Find where the given text appears and provide that cell's center as (X, Y) coordinate. 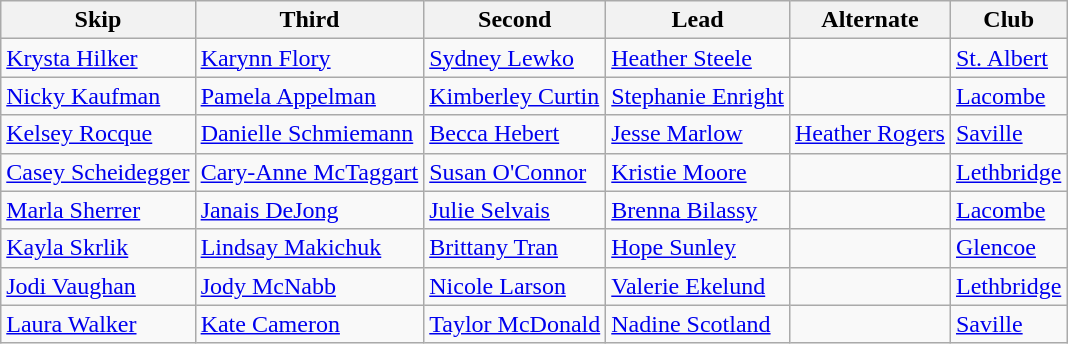
Second (515, 20)
Pamela Appelman (310, 96)
Kelsey Rocque (98, 134)
Brittany Tran (515, 248)
Lead (698, 20)
Susan O'Connor (515, 172)
Glencoe (1008, 248)
Becca Hebert (515, 134)
Sydney Lewko (515, 58)
Nicole Larson (515, 286)
Casey Scheidegger (98, 172)
Taylor McDonald (515, 324)
Jesse Marlow (698, 134)
Krysta Hilker (98, 58)
Laura Walker (98, 324)
Heather Rogers (870, 134)
Kate Cameron (310, 324)
Third (310, 20)
Cary-Anne McTaggart (310, 172)
Jodi Vaughan (98, 286)
Heather Steele (698, 58)
Janais DeJong (310, 210)
Jody McNabb (310, 286)
Danielle Schmiemann (310, 134)
Kayla Skrlik (98, 248)
Skip (98, 20)
Nicky Kaufman (98, 96)
Stephanie Enright (698, 96)
Marla Sherrer (98, 210)
St. Albert (1008, 58)
Brenna Bilassy (698, 210)
Kimberley Curtin (515, 96)
Club (1008, 20)
Karynn Flory (310, 58)
Nadine Scotland (698, 324)
Valerie Ekelund (698, 286)
Julie Selvais (515, 210)
Lindsay Makichuk (310, 248)
Hope Sunley (698, 248)
Alternate (870, 20)
Kristie Moore (698, 172)
